Capture the cell that displays the provided text and extract its [x, y] central coordinate. 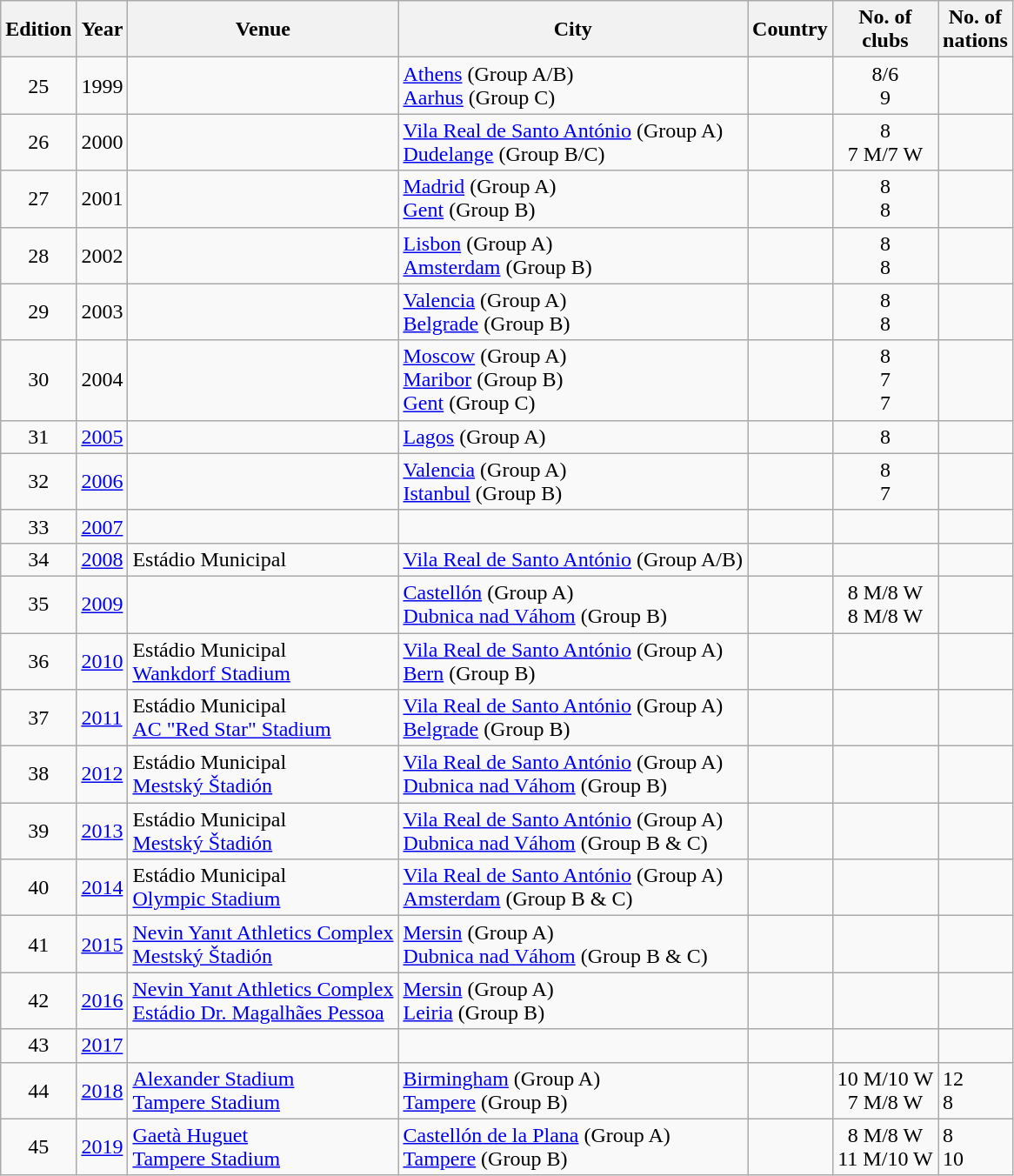
87 M/7 W [885, 143]
2000 [103, 143]
37 [38, 718]
2015 [103, 945]
Mersin (Group A) Dubnica nad Váhom (Group B & C) [573, 945]
Castellón (Group A) Dubnica nad Váhom (Group B) [573, 604]
810 [976, 1146]
Vila Real de Santo António (Group A) Belgrade (Group B) [573, 718]
Valencia (Group A) Belgrade (Group B) [573, 311]
26 [38, 143]
2006 [103, 482]
Lagos (Group A) [573, 437]
Birmingham (Group A) Tampere (Group B) [573, 1091]
Gaetà HuguetTampere Stadium [263, 1146]
41 [38, 945]
2004 [103, 380]
Lisbon (Group A) Amsterdam (Group B) [573, 256]
87 [885, 482]
Mersin (Group A) Leiria (Group B) [573, 1000]
28 [38, 256]
Vila Real de Santo António (Group A) Dudelange (Group B/C) [573, 143]
2011 [103, 718]
Estádio Municipal [263, 559]
Athens (Group A/B) Aarhus (Group C) [573, 85]
40 [38, 887]
8/69 [885, 85]
2009 [103, 604]
27 [38, 198]
45 [38, 1146]
44 [38, 1091]
2014 [103, 887]
Valencia (Group A) Istanbul (Group B) [573, 482]
1999 [103, 85]
2007 [103, 526]
Country [791, 30]
Vila Real de Santo António (Group A/B) [573, 559]
2013 [103, 832]
2017 [103, 1046]
Alexander StadiumTampere Stadium [263, 1091]
Nevin Yanıt Athletics ComplexEstádio Dr. Magalhães Pessoa [263, 1000]
2005 [103, 437]
36 [38, 661]
25 [38, 85]
2001 [103, 198]
No. ofclubs [885, 30]
35 [38, 604]
33 [38, 526]
32 [38, 482]
Edition [38, 30]
Vila Real de Santo António (Group A) Bern (Group B) [573, 661]
10 M/10 W7 M/8 W [885, 1091]
2018 [103, 1091]
Venue [263, 30]
Vila Real de Santo António (Group A) Dubnica nad Váhom (Group B) [573, 774]
Vila Real de Santo António (Group A) Amsterdam (Group B & C) [573, 887]
Madrid (Group A) Gent (Group B) [573, 198]
43 [38, 1046]
2003 [103, 311]
Estádio MunicipalWankdorf Stadium [263, 661]
8 M/8 W11 M/10 W [885, 1146]
128 [976, 1091]
Castellón de la Plana (Group A) Tampere (Group B) [573, 1146]
39 [38, 832]
8 M/8 W8 M/8 W [885, 604]
No. ofnations [976, 30]
34 [38, 559]
30 [38, 380]
2016 [103, 1000]
City [573, 30]
2012 [103, 774]
Moscow (Group A) Maribor (Group B) Gent (Group C) [573, 380]
8 [885, 437]
2002 [103, 256]
Vila Real de Santo António (Group A) Dubnica nad Váhom (Group B & C) [573, 832]
2010 [103, 661]
29 [38, 311]
Nevin Yanıt Athletics ComplexMestský Štadión [263, 945]
Estádio MunicipalOlympic Stadium [263, 887]
2008 [103, 559]
42 [38, 1000]
2019 [103, 1146]
31 [38, 437]
38 [38, 774]
Estádio MunicipalAC "Red Star" Stadium [263, 718]
Year [103, 30]
877 [885, 380]
